Provide the (x, y) coordinate of the cell's center where the given text is located.  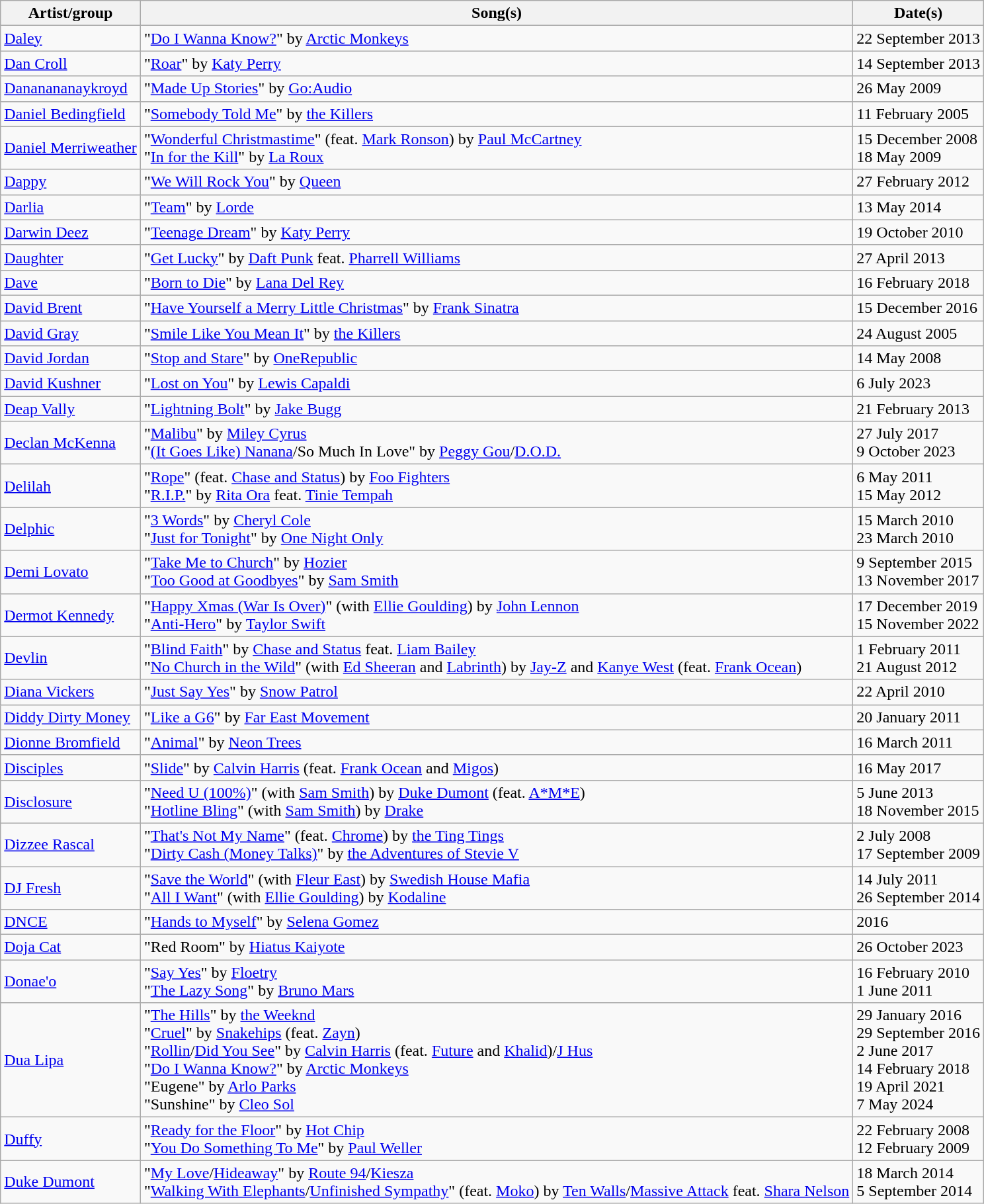
Deap Vally (71, 409)
22 April 2010 (919, 692)
26 October 2023 (919, 947)
DJ Fresh (71, 888)
Delphic (71, 529)
Daley (71, 38)
"Smile Like You Mean It" by the Killers (496, 333)
"Animal" by Neon Trees (496, 742)
"Roar" by Katy Perry (496, 64)
16 May 2017 (919, 767)
"Blind Faith" by Chase and Status feat. Liam Bailey"No Church in the Wild" (with Ed Sheeran and Labrinth) by Jay-Z and Kanye West (feat. Frank Ocean) (496, 658)
"Made Up Stories" by Go:Audio (496, 89)
15 December 2008 18 May 2009 (919, 148)
Darlia (71, 207)
Artist/group (71, 13)
Diana Vickers (71, 692)
"Rope" (feat. Chase and Status) by Foo Fighters"R.I.P." by Rita Ora feat. Tinie Tempah (496, 486)
"Hands to Myself" by Selena Gomez (496, 922)
26 May 2009 (919, 89)
"Have Yourself a Merry Little Christmas" by Frank Sinatra (496, 308)
Dappy (71, 182)
27 July 20179 October 2023 (919, 443)
22 September 2013 (919, 38)
2 July 200817 September 2009 (919, 844)
Demi Lovato (71, 572)
"Lightning Bolt" by Jake Bugg (496, 409)
"Stop and Stare" by OneRepublic (496, 359)
16 February 20101 June 2011 (919, 982)
13 May 2014 (919, 207)
Darwin Deez (71, 232)
"Somebody Told Me" by the Killers (496, 114)
"Wonderful Christmastime" (feat. Mark Ronson) by Paul McCartney"In for the Kill" by La Roux (496, 148)
20 January 2011 (919, 717)
"Teenage Dream" by Katy Perry (496, 232)
DNCE (71, 922)
"We Will Rock You" by Queen (496, 182)
David Gray (71, 333)
"Take Me to Church" by Hozier"Too Good at Goodbyes" by Sam Smith (496, 572)
24 August 2005 (919, 333)
Duffy (71, 1139)
Duke Dumont (71, 1182)
Dua Lipa (71, 1060)
"3 Words" by Cheryl Cole"Just for Tonight" by One Night Only (496, 529)
"Lost on You" by Lewis Capaldi (496, 384)
14 May 2008 (919, 359)
"Team" by Lorde (496, 207)
Declan McKenna (71, 443)
16 February 2018 (919, 282)
Dave (71, 282)
15 December 2016 (919, 308)
Daniel Bedingfield (71, 114)
David Kushner (71, 384)
14 July 201126 September 2014 (919, 888)
Daughter (71, 257)
"Say Yes" by Floetry"The Lazy Song" by Bruno Mars (496, 982)
David Brent (71, 308)
14 September 2013 (919, 64)
"My Love/Hideaway" by Route 94/Kiesza"Walking With Elephants/Unfinished Sympathy" (feat. Moko) by Ten Walls/Massive Attack feat. Shara Nelson (496, 1182)
Dananananaykroyd (71, 89)
1 February 201121 August 2012 (919, 658)
"That's Not My Name" (feat. Chrome) by the Ting Tings"Dirty Cash (Money Talks)" by the Adventures of Stevie V (496, 844)
"Just Say Yes" by Snow Patrol (496, 692)
9 September 201513 November 2017 (919, 572)
"Slide" by Calvin Harris (feat. Frank Ocean and Migos) (496, 767)
29 January 201629 September 20162 June 201714 February 201819 April 20217 May 2024 (919, 1060)
15 March 201023 March 2010 (919, 529)
17 December 201915 November 2022 (919, 615)
6 July 2023 (919, 384)
16 March 2011 (919, 742)
21 February 2013 (919, 409)
5 June 201318 November 2015 (919, 802)
"Malibu" by Miley Cyrus"(It Goes Like) Nanana/So Much In Love" by Peggy Gou/D.O.D. (496, 443)
11 February 2005 (919, 114)
19 October 2010 (919, 232)
Diddy Dirty Money (71, 717)
6 May 201115 May 2012 (919, 486)
Disclosure (71, 802)
"Save the World" (with Fleur East) by Swedish House Mafia"All I Want" (with Ellie Goulding) by Kodaline (496, 888)
Dizzee Rascal (71, 844)
Dan Croll (71, 64)
"Need U (100%)" (with Sam Smith) by Duke Dumont (feat. A*M*E)"Hotline Bling" (with Sam Smith) by Drake (496, 802)
18 March 20145 September 2014 (919, 1182)
27 February 2012 (919, 182)
Doja Cat (71, 947)
Devlin (71, 658)
22 February 200812 February 2009 (919, 1139)
Date(s) (919, 13)
Daniel Merriweather (71, 148)
Song(s) (496, 13)
"Ready for the Floor" by Hot Chip"You Do Something To Me" by Paul Weller (496, 1139)
Disciples (71, 767)
"Born to Die" by Lana Del Rey (496, 282)
Dermot Kennedy (71, 615)
Donae'o (71, 982)
David Jordan (71, 359)
"Like a G6" by Far East Movement (496, 717)
2016 (919, 922)
"Get Lucky" by Daft Punk feat. Pharrell Williams (496, 257)
Delilah (71, 486)
"Do I Wanna Know?" by Arctic Monkeys (496, 38)
27 April 2013 (919, 257)
"Red Room" by Hiatus Kaiyote (496, 947)
Dionne Bromfield (71, 742)
"Happy Xmas (War Is Over)" (with Ellie Goulding) by John Lennon"Anti-Hero" by Taylor Swift (496, 615)
